Search for the cell housing the specified text and yield its [X, Y] center coordinate. 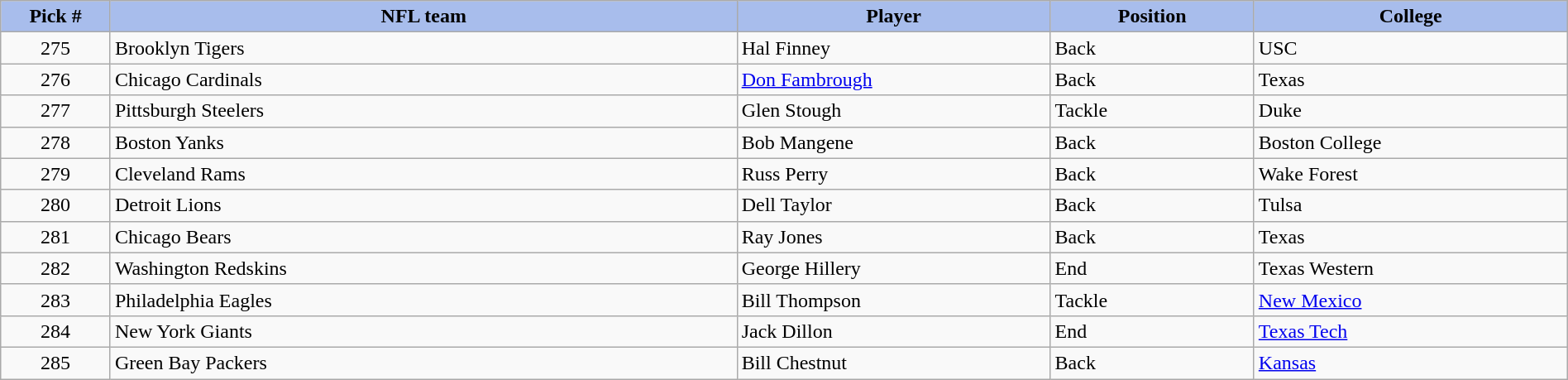
Dell Taylor [893, 205]
281 [56, 237]
282 [56, 268]
NFL team [423, 17]
Chicago Cardinals [423, 79]
Bill Thompson [893, 300]
Duke [1411, 111]
Detroit Lions [423, 205]
Pick # [56, 17]
Bill Chestnut [893, 363]
280 [56, 205]
Kansas [1411, 363]
284 [56, 331]
Brooklyn Tigers [423, 48]
275 [56, 48]
George Hillery [893, 268]
Boston College [1411, 142]
New Mexico [1411, 300]
Pittsburgh Steelers [423, 111]
Ray Jones [893, 237]
Jack Dillon [893, 331]
Position [1152, 17]
Wake Forest [1411, 174]
283 [56, 300]
College [1411, 17]
New York Giants [423, 331]
Tulsa [1411, 205]
Boston Yanks [423, 142]
276 [56, 79]
Bob Mangene [893, 142]
Philadelphia Eagles [423, 300]
279 [56, 174]
Washington Redskins [423, 268]
278 [56, 142]
Texas Tech [1411, 331]
Glen Stough [893, 111]
285 [56, 363]
277 [56, 111]
Chicago Bears [423, 237]
Cleveland Rams [423, 174]
USC [1411, 48]
Green Bay Packers [423, 363]
Russ Perry [893, 174]
Don Fambrough [893, 79]
Texas Western [1411, 268]
Hal Finney [893, 48]
Player [893, 17]
